From the cell containing the given text, extract its center point as (X, Y) coordinate. 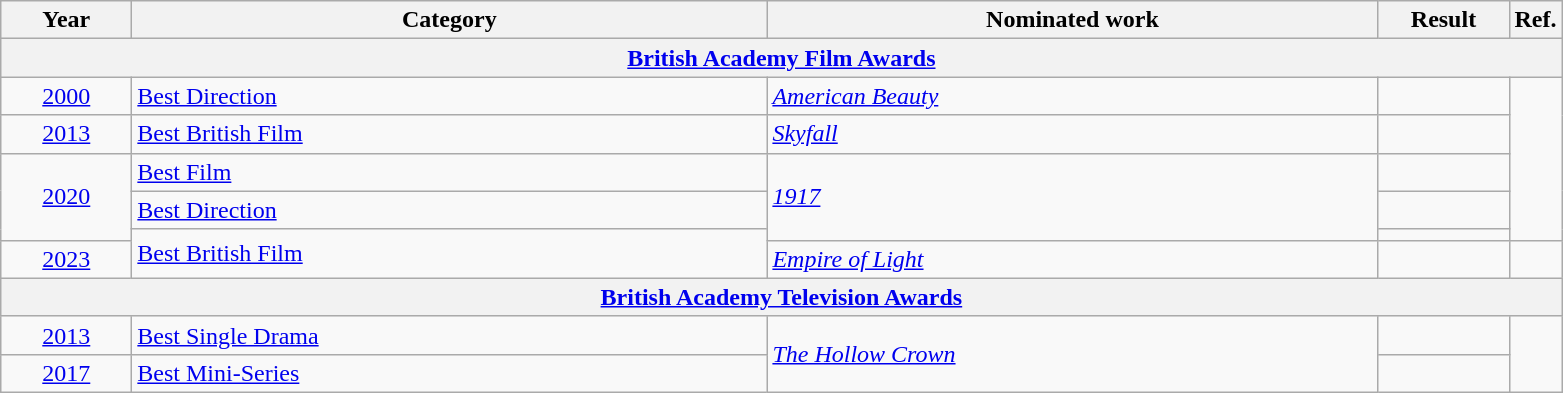
Result (1444, 20)
Best Mini-Series (450, 373)
2017 (66, 373)
2020 (66, 196)
American Beauty (1072, 96)
2023 (66, 259)
British Academy Television Awards (782, 297)
2000 (66, 96)
Best Film (450, 172)
1917 (1072, 196)
Skyfall (1072, 134)
The Hollow Crown (1072, 354)
Nominated work (1072, 20)
Empire of Light (1072, 259)
Best Single Drama (450, 335)
Category (450, 20)
Year (66, 20)
Ref. (1536, 20)
British Academy Film Awards (782, 58)
